Locate the cell with the specified text and output its [X, Y] center coordinate. 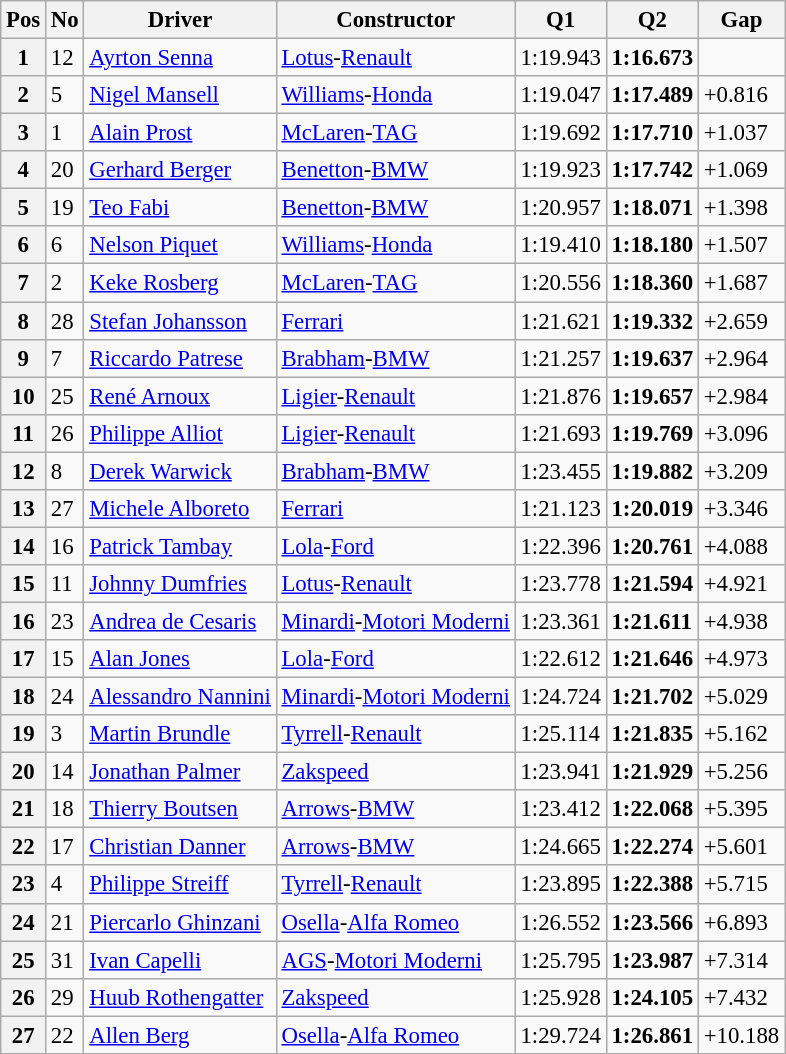
1:23.895 [560, 885]
1:19.692 [560, 133]
Nelson Piquet [180, 245]
1:23.987 [652, 960]
+5.256 [741, 772]
+1.037 [741, 133]
1:17.742 [652, 170]
Johnny Dumfries [180, 584]
1:21.594 [652, 584]
+4.938 [741, 621]
Christian Danner [180, 847]
René Arnoux [180, 396]
1:24.105 [652, 997]
1:21.702 [652, 697]
Pos [24, 20]
Jonathan Palmer [180, 772]
+5.395 [741, 809]
1:24.724 [560, 697]
13 [24, 509]
+5.715 [741, 885]
No [65, 20]
Riccardo Patrese [180, 358]
Teo Fabi [180, 208]
Gerhard Berger [180, 170]
+4.088 [741, 546]
1:21.123 [560, 509]
10 [24, 396]
Michele Alboreto [180, 509]
1:26.861 [652, 1035]
29 [65, 997]
Piercarlo Ghinzani [180, 922]
+2.659 [741, 321]
+4.973 [741, 659]
1:22.388 [652, 885]
1:22.396 [560, 546]
+3.209 [741, 471]
1:20.019 [652, 509]
Q1 [560, 20]
1:18.071 [652, 208]
Stefan Johansson [180, 321]
+4.921 [741, 584]
1:21.621 [560, 321]
1:25.114 [560, 734]
+5.601 [741, 847]
+7.432 [741, 997]
1:23.361 [560, 621]
1:19.047 [560, 95]
1:25.928 [560, 997]
1:21.929 [652, 772]
1:21.611 [652, 621]
+1.398 [741, 208]
1:17.489 [652, 95]
1:20.556 [560, 283]
+5.029 [741, 697]
1:19.882 [652, 471]
+6.893 [741, 922]
1:21.835 [652, 734]
+5.162 [741, 734]
9 [24, 358]
28 [65, 321]
Alessandro Nannini [180, 697]
1:19.410 [560, 245]
1:29.724 [560, 1035]
Philippe Alliot [180, 433]
1:23.941 [560, 772]
1:19.637 [652, 358]
1:21.257 [560, 358]
Alan Jones [180, 659]
Driver [180, 20]
31 [65, 960]
+3.346 [741, 509]
+1.069 [741, 170]
1:18.360 [652, 283]
+7.314 [741, 960]
+10.188 [741, 1035]
1:18.180 [652, 245]
1:23.412 [560, 809]
1:23.566 [652, 922]
Thierry Boutsen [180, 809]
+2.984 [741, 396]
1:21.693 [560, 433]
+2.964 [741, 358]
1:21.646 [652, 659]
Keke Rosberg [180, 283]
1:19.769 [652, 433]
1:23.455 [560, 471]
+1.507 [741, 245]
1:19.657 [652, 396]
1:17.710 [652, 133]
1:23.778 [560, 584]
1:22.068 [652, 809]
1:19.332 [652, 321]
1:20.761 [652, 546]
1:26.552 [560, 922]
1:24.665 [560, 847]
1:22.612 [560, 659]
Q2 [652, 20]
Allen Berg [180, 1035]
Philippe Streiff [180, 885]
Gap [741, 20]
Ayrton Senna [180, 58]
Martin Brundle [180, 734]
1:22.274 [652, 847]
Patrick Tambay [180, 546]
1:19.923 [560, 170]
Derek Warwick [180, 471]
Huub Rothengatter [180, 997]
1:20.957 [560, 208]
Constructor [396, 20]
AGS-Motori Moderni [396, 960]
+1.687 [741, 283]
Alain Prost [180, 133]
1:25.795 [560, 960]
Nigel Mansell [180, 95]
Andrea de Cesaris [180, 621]
+3.096 [741, 433]
+0.816 [741, 95]
1:19.943 [560, 58]
1:21.876 [560, 396]
Ivan Capelli [180, 960]
1:16.673 [652, 58]
